Determine the (x, y) coordinate at the center of the cell enclosing the given text.  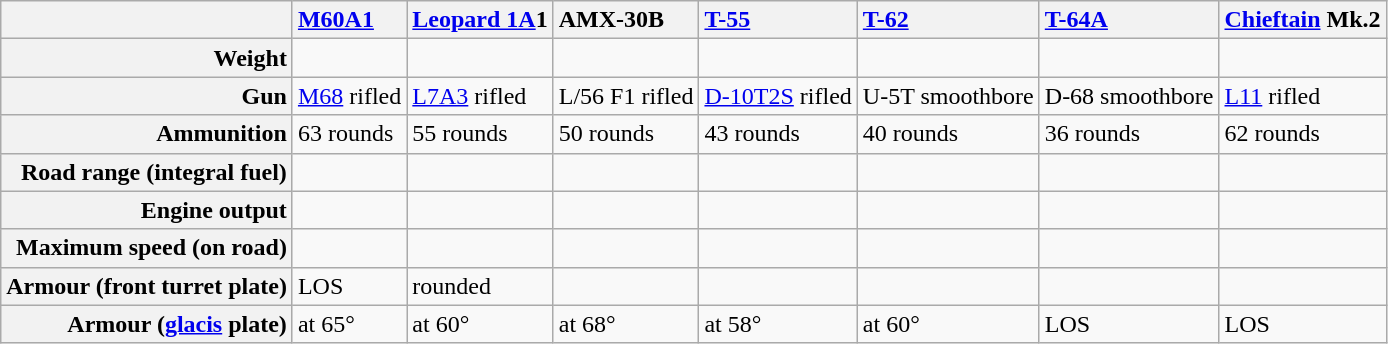
L7A3 rifled (480, 96)
T-64A (1129, 20)
Engine output (147, 210)
Gun (147, 96)
Ammunition (147, 134)
at 68° (626, 324)
L/56 F1 rifled (626, 96)
43 rounds (778, 134)
50 rounds (626, 134)
40 rounds (948, 134)
Weight (147, 58)
rounded (480, 286)
U-5T smoothbore (948, 96)
36 rounds (1129, 134)
Chieftain Mk.2 (1302, 20)
D-10T2S rifled (778, 96)
at 58° (778, 324)
M60A1 (349, 20)
at 65° (349, 324)
62 rounds (1302, 134)
63 rounds (349, 134)
Leopard 1A1 (480, 20)
Maximum speed (on road) (147, 248)
Road range (integral fuel) (147, 172)
T-62 (948, 20)
M68 rifled (349, 96)
Armour (glacis plate) (147, 324)
D-68 smoothbore (1129, 96)
Armour (front turret plate) (147, 286)
L11 rifled (1302, 96)
AMX-30B (626, 20)
T-55 (778, 20)
55 rounds (480, 134)
